Search for the cell housing the specified text and yield its [x, y] center coordinate. 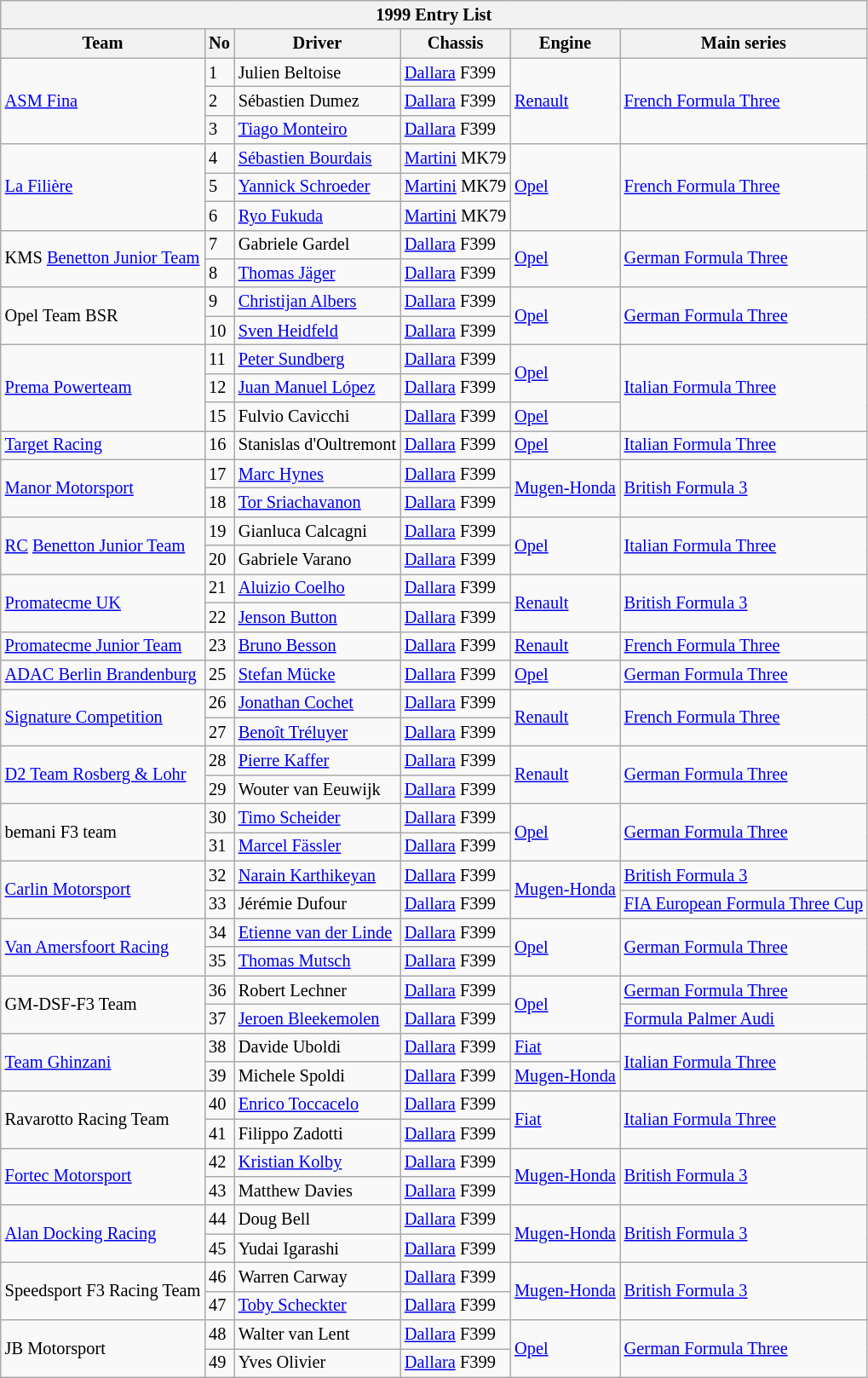
Matthew Davies [317, 1191]
18 [220, 502]
47 [220, 1306]
Enrico Toccacelo [317, 1104]
Peter Sundberg [317, 359]
Pierre Kaffer [317, 760]
Opel Team BSR [102, 315]
Team Ghinzani [102, 1062]
La Filière [102, 187]
Gianluca Calcagni [317, 531]
Jérémie Dufour [317, 904]
48 [220, 1335]
Jeroen Bleekemolen [317, 1018]
Bruno Besson [317, 646]
49 [220, 1363]
35 [220, 961]
Prema Powerteam [102, 387]
7 [220, 245]
3 [220, 130]
11 [220, 359]
40 [220, 1104]
Jenson Button [317, 617]
Engine [566, 43]
Manor Motorsport [102, 487]
Kristian Kolby [317, 1162]
Marcel Fässler [317, 846]
27 [220, 732]
12 [220, 388]
Doug Bell [317, 1219]
9 [220, 302]
Sébastien Bourdais [317, 159]
5 [220, 187]
Toby Scheckter [317, 1306]
Ryo Fukuda [317, 216]
4 [220, 159]
Tor Sriachavanon [317, 502]
Etienne van der Linde [317, 932]
Promatecme UK [102, 602]
KMS Benetton Junior Team [102, 259]
Sven Heidfeld [317, 331]
ASM Fina [102, 101]
Yves Olivier [317, 1363]
Robert Lechner [317, 990]
Gabriele Varano [317, 560]
23 [220, 646]
Filippo Zadotti [317, 1133]
30 [220, 818]
36 [220, 990]
1999 Entry List [434, 14]
33 [220, 904]
Main series [744, 43]
43 [220, 1191]
GM-DSF-F3 Team [102, 1004]
Timo Scheider [317, 818]
JB Motorsport [102, 1348]
Gabriele Gardel [317, 245]
Stefan Mücke [317, 674]
Speedsport F3 Racing Team [102, 1290]
Chassis [455, 43]
22 [220, 617]
Walter van Lent [317, 1335]
RC Benetton Junior Team [102, 545]
Carlin Motorsport [102, 890]
1 [220, 72]
32 [220, 875]
6 [220, 216]
16 [220, 445]
28 [220, 760]
Alan Docking Racing [102, 1234]
Yudai Igarashi [317, 1248]
46 [220, 1277]
Tiago Monteiro [317, 130]
D2 Team Rosberg & Lohr [102, 774]
42 [220, 1162]
2 [220, 101]
38 [220, 1047]
31 [220, 846]
Michele Spoldi [317, 1076]
19 [220, 531]
Thomas Mutsch [317, 961]
Fortec Motorsport [102, 1176]
25 [220, 674]
Narain Karthikeyan [317, 875]
39 [220, 1076]
Stanislas d'Oultremont [317, 445]
15 [220, 417]
Yannick Schroeder [317, 187]
No [220, 43]
41 [220, 1133]
Sébastien Dumez [317, 101]
37 [220, 1018]
Aluizio Coelho [317, 588]
Signature Competition [102, 718]
17 [220, 474]
Van Amersfoort Racing [102, 946]
34 [220, 932]
Christijan Albers [317, 302]
Formula Palmer Audi [744, 1018]
Benoît Tréluyer [317, 732]
Jonathan Cochet [317, 703]
Ravarotto Racing Team [102, 1118]
Marc Hynes [317, 474]
Fulvio Cavicchi [317, 417]
20 [220, 560]
45 [220, 1248]
FIA European Formula Three Cup [744, 904]
Warren Carway [317, 1277]
ADAC Berlin Brandenburg [102, 674]
Julien Beltoise [317, 72]
21 [220, 588]
8 [220, 273]
Driver [317, 43]
Thomas Jäger [317, 273]
Davide Uboldi [317, 1047]
29 [220, 789]
10 [220, 331]
bemani F3 team [102, 832]
Wouter van Eeuwijk [317, 789]
Juan Manuel López [317, 388]
Promatecme Junior Team [102, 646]
Target Racing [102, 445]
44 [220, 1219]
26 [220, 703]
Team [102, 43]
